From the cell containing the given text, extract its center point as (X, Y) coordinate. 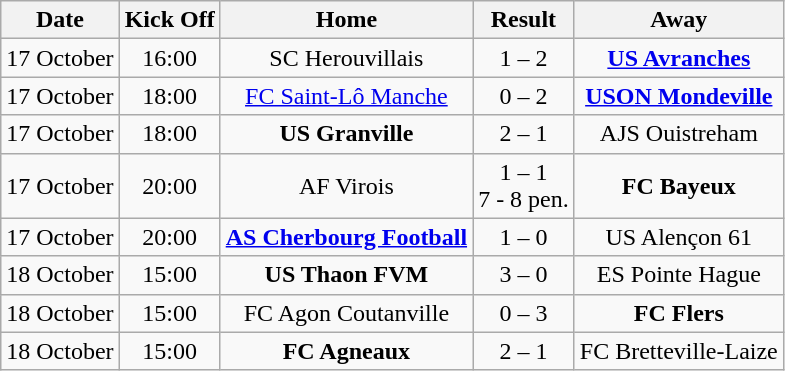
USON Mondeville (678, 96)
AS Cherbourg Football (346, 237)
Kick Off (170, 20)
FC Agneaux (346, 351)
0 – 2 (524, 96)
1 – 0 (524, 237)
FC Bretteville-Laize (678, 351)
US Granville (346, 134)
Date (60, 20)
US Alençon 61 (678, 237)
US Thaon FVM (346, 275)
16:00 (170, 58)
Home (346, 20)
1 – 1 7 - 8 pen. (524, 186)
Away (678, 20)
AJS Ouistreham (678, 134)
0 – 3 (524, 313)
FC Agon Coutanville (346, 313)
Result (524, 20)
FC Saint-Lô Manche (346, 96)
3 – 0 (524, 275)
1 – 2 (524, 58)
US Avranches (678, 58)
AF Virois (346, 186)
FC Flers (678, 313)
ES Pointe Hague (678, 275)
SC Herouvillais (346, 58)
FC Bayeux (678, 186)
